From the cell containing the given text, extract its center point as (X, Y) coordinate. 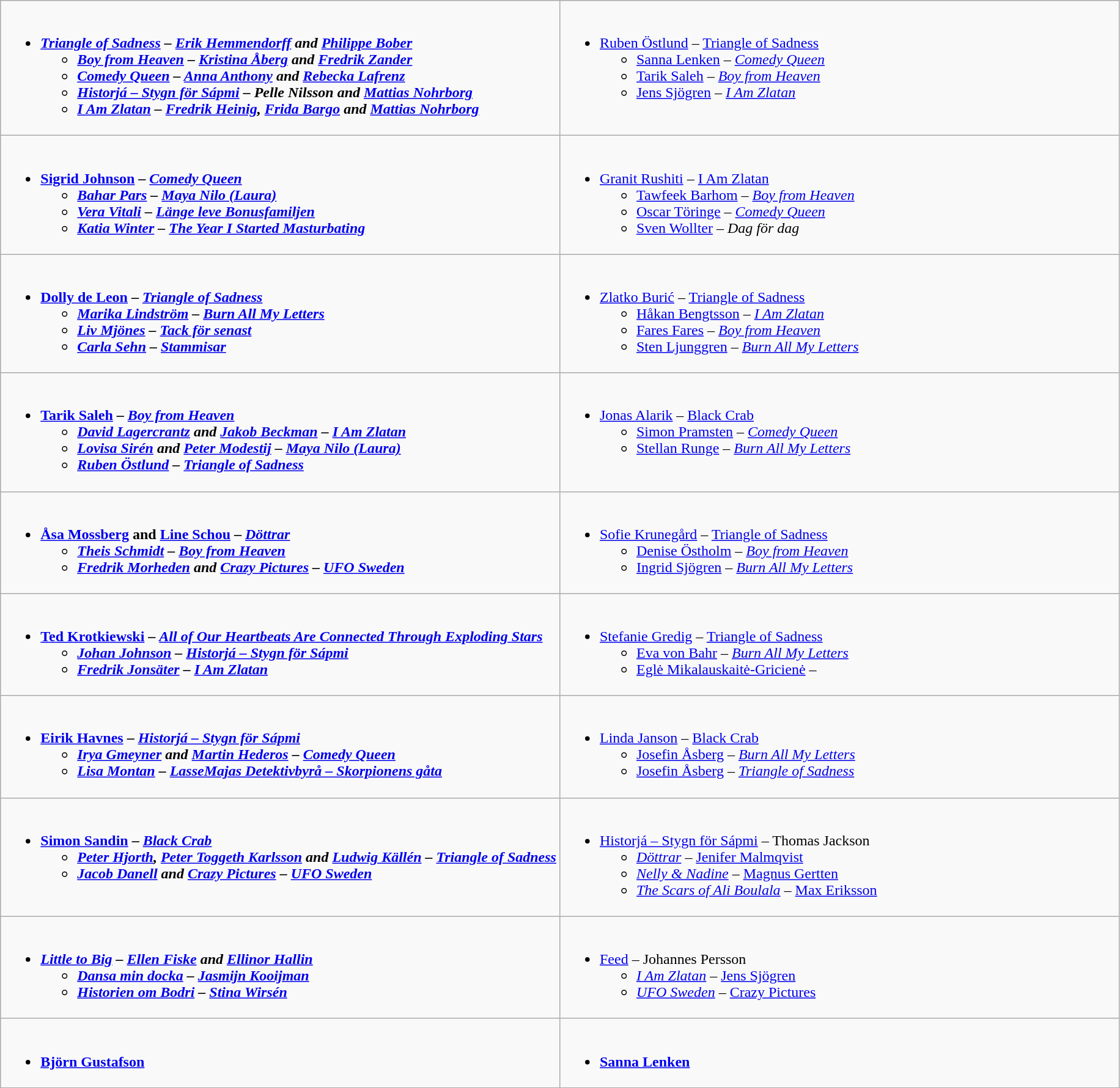
Sigrid Johnson – Comedy QueenBahar Pars – Maya Nilo (Laura)Vera Vitali – Länge leve BonusfamiljenKatia Winter – The Year I Started Masturbating (280, 195)
Linda Janson – Black CrabJosefin Åsberg – Burn All My LettersJosefin Åsberg – Triangle of Sadness (839, 747)
Jonas Alarik – Black CrabSimon Pramsten – Comedy QueenStellan Runge – Burn All My Letters (839, 432)
Sofie Krunegård – Triangle of SadnessDenise Östholm – Boy from HeavenIngrid Sjögren – Burn All My Letters (839, 543)
Ruben Östlund – Triangle of SadnessSanna Lenken – Comedy QueenTarik Saleh – Boy from HeavenJens Sjögren – I Am Zlatan (839, 68)
Feed – Johannes PerssonI Am Zlatan – Jens SjögrenUFO Sweden – Crazy Pictures (839, 967)
Little to Big – Ellen Fiske and Ellinor HallinDansa min docka – Jasmijn KooijmanHistorien om Bodri – Stina Wirsén (280, 967)
Åsa Mossberg and Line Schou – DöttrarTheis Schmidt – Boy from HeavenFredrik Morheden and Crazy Pictures – UFO Sweden (280, 543)
Stefanie Gredig – Triangle of SadnessEva von Bahr – Burn All My LettersEglė Mikalauskaitė-Gricienė – (839, 644)
Sanna Lenken (839, 1053)
Ted Krotkiewski – All of Our Heartbeats Are Connected Through Exploding StarsJohan Johnson – Historjá – Stygn för SápmiFredrik Jonsäter – I Am Zlatan (280, 644)
Eirik Havnes – Historjá – Stygn för SápmiIrya Gmeyner and Martin Hederos – Comedy QueenLisa Montan – LasseMajas Detektivbyrå – Skorpionens gåta (280, 747)
Björn Gustafson (280, 1053)
Zlatko Burić – Triangle of SadnessHåkan Bengtsson – I Am ZlatanFares Fares – Boy from HeavenSten Ljunggren – Burn All My Letters (839, 314)
Granit Rushiti – I Am ZlatanTawfeek Barhom – Boy from HeavenOscar Töringe – Comedy QueenSven Wollter – Dag för dag (839, 195)
Dolly de Leon – Triangle of SadnessMarika Lindström – Burn All My LettersLiv Mjönes – Tack för senastCarla Sehn – Stammisar (280, 314)
Simon Sandin – Black CrabPeter Hjorth, Peter Toggeth Karlsson and Ludwig Källén – Triangle of SadnessJacob Danell and Crazy Pictures – UFO Sweden (280, 857)
Historjá – Stygn för Sápmi – Thomas JacksonDöttrar – Jenifer MalmqvistNelly & Nadine – Magnus GerttenThe Scars of Ali Boulala – Max Eriksson (839, 857)
